Pinpoint the cell where the given text exists, returning its [X, Y] midpoint coordinate. 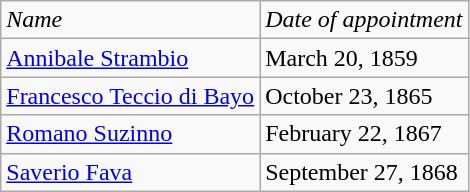
Date of appointment [364, 20]
October 23, 1865 [364, 96]
March 20, 1859 [364, 58]
February 22, 1867 [364, 134]
Francesco Teccio di Bayo [130, 96]
September 27, 1868 [364, 172]
Name [130, 20]
Saverio Fava [130, 172]
Annibale Strambio [130, 58]
Romano Suzinno [130, 134]
